Return (X, Y) of the center of cell containing provided text 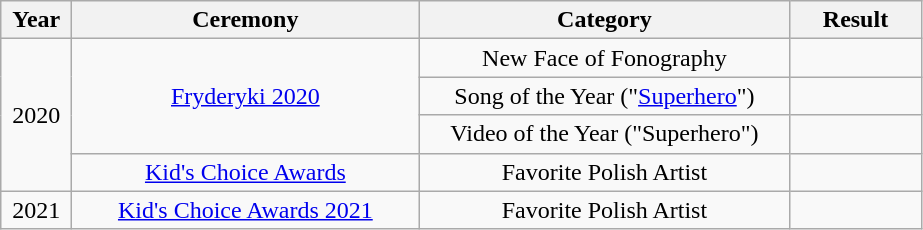
Video of the Year ("Superhero") (604, 134)
Kid's Choice Awards (246, 172)
Ceremony (246, 20)
Year (36, 20)
New Face of Fonography (604, 58)
Result (856, 20)
2020 (36, 115)
Kid's Choice Awards 2021 (246, 210)
Fryderyki 2020 (246, 96)
Song of the Year ("Superhero") (604, 96)
Category (604, 20)
2021 (36, 210)
